Provide the (x, y) coordinate of the cell's center where the given text is located.  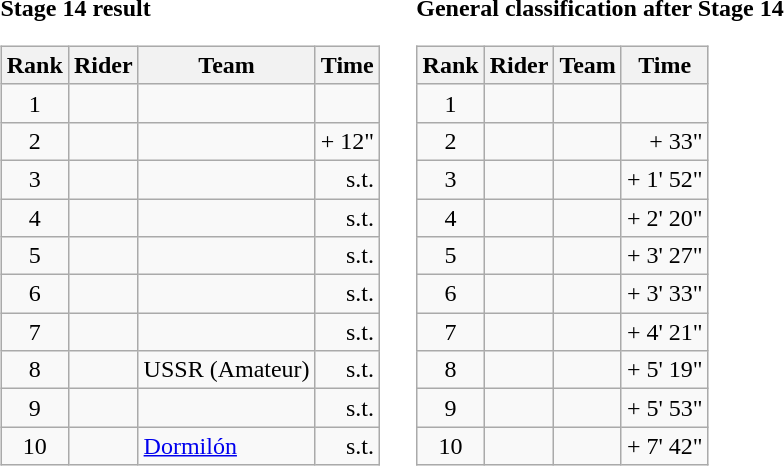
Dormilón (226, 446)
+ 33" (664, 141)
+ 3' 33" (664, 294)
+ 5' 53" (664, 408)
+ 2' 20" (664, 217)
+ 12" (347, 141)
+ 1' 52" (664, 179)
USSR (Amateur) (226, 370)
+ 4' 21" (664, 332)
+ 7' 42" (664, 446)
+ 3' 27" (664, 256)
+ 5' 19" (664, 370)
